Scan for the cell matching the given text and deliver its [X, Y] coordinate at center. 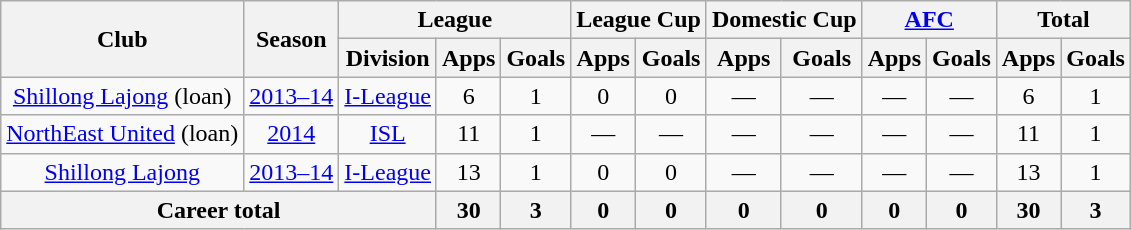
Shillong Lajong [122, 172]
2014 [292, 134]
NorthEast United (loan) [122, 134]
Season [292, 39]
Shillong Lajong (loan) [122, 96]
Total [1063, 20]
Club [122, 39]
League Cup [639, 20]
Domestic Cup [784, 20]
Division [388, 58]
ISL [388, 134]
AFC [929, 20]
Career total [219, 210]
League [455, 20]
